Provide the [x, y] coordinate of the cell's center where the given text is located.  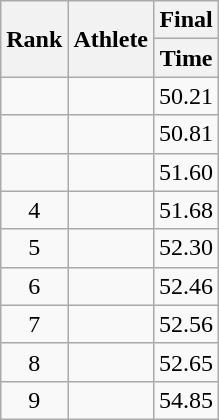
4 [34, 210]
7 [34, 324]
8 [34, 362]
5 [34, 248]
52.30 [186, 248]
50.21 [186, 96]
6 [34, 286]
Time [186, 58]
52.65 [186, 362]
50.81 [186, 134]
51.68 [186, 210]
9 [34, 400]
52.46 [186, 286]
52.56 [186, 324]
54.85 [186, 400]
Final [186, 20]
Athlete [111, 39]
51.60 [186, 172]
Rank [34, 39]
